Identify which cell holds the provided text, then report its (X, Y) central coordinate. 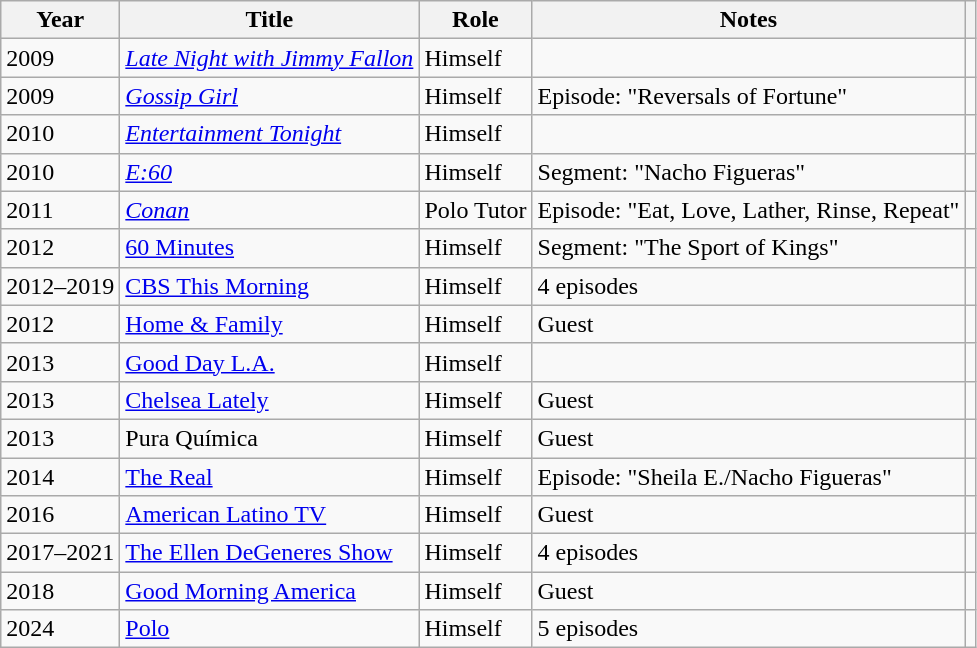
2016 (60, 515)
Year (60, 20)
Conan (270, 210)
Episode: "Sheila E./Nacho Figueras" (748, 477)
Segment: "Nacho Figueras" (748, 172)
Good Day L.A. (270, 362)
Polo (270, 629)
American Latino TV (270, 515)
Entertainment Tonight (270, 134)
2017–2021 (60, 553)
The Real (270, 477)
60 Minutes (270, 248)
Gossip Girl (270, 96)
Chelsea Lately (270, 400)
2012–2019 (60, 286)
5 episodes (748, 629)
Segment: "The Sport of Kings" (748, 248)
Episode: "Eat, Love, Lather, Rinse, Repeat" (748, 210)
Good Morning America (270, 591)
Role (476, 20)
2024 (60, 629)
E:60 (270, 172)
Pura Química (270, 438)
CBS This Morning (270, 286)
Late Night with Jimmy Fallon (270, 58)
2018 (60, 591)
Polo Tutor (476, 210)
Episode: "Reversals of Fortune" (748, 96)
2011 (60, 210)
Home & Family (270, 324)
Title (270, 20)
Notes (748, 20)
2014 (60, 477)
The Ellen DeGeneres Show (270, 553)
